Detect which cell encompasses the target text, then output its (x, y) center coordinate. 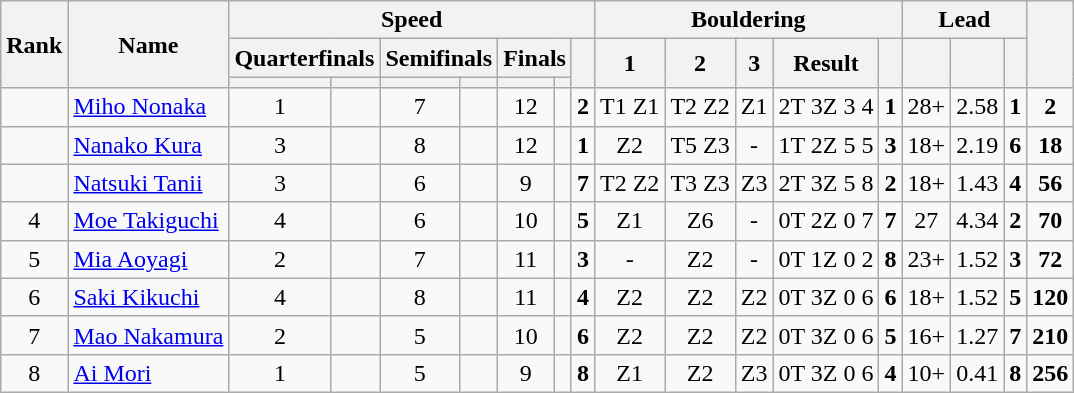
120 (1050, 297)
Mao Nakamura (148, 335)
T1 Z1 (629, 107)
2T 3Z 3 4 (826, 107)
2.58 (978, 107)
2.19 (978, 145)
256 (1050, 373)
70 (1050, 221)
0T 2Z 0 7 (826, 221)
Mia Aoyagi (148, 259)
Speed (412, 20)
Miho Nonaka (148, 107)
Saki Kikuchi (148, 297)
Lead (964, 20)
Semifinals (439, 58)
Rank (34, 44)
1T 2Z 5 5 (826, 145)
0T 1Z 0 2 (826, 259)
Finals (535, 58)
0.41 (978, 373)
Bouldering (748, 20)
56 (1050, 183)
72 (1050, 259)
16+ (926, 335)
18 (1050, 145)
4.34 (978, 221)
210 (1050, 335)
Z6 (700, 221)
27 (926, 221)
Quarterfinals (304, 58)
Nanako Kura (148, 145)
Moe Takiguchi (148, 221)
10+ (926, 373)
Name (148, 44)
T3 Z3 (700, 183)
1.43 (978, 183)
Result (826, 64)
Natsuki Tanii (148, 183)
2T 3Z 5 8 (826, 183)
1.27 (978, 335)
28+ (926, 107)
Ai Mori (148, 373)
T5 Z3 (700, 145)
23+ (926, 259)
